Search for the cell housing the specified text and yield its [x, y] center coordinate. 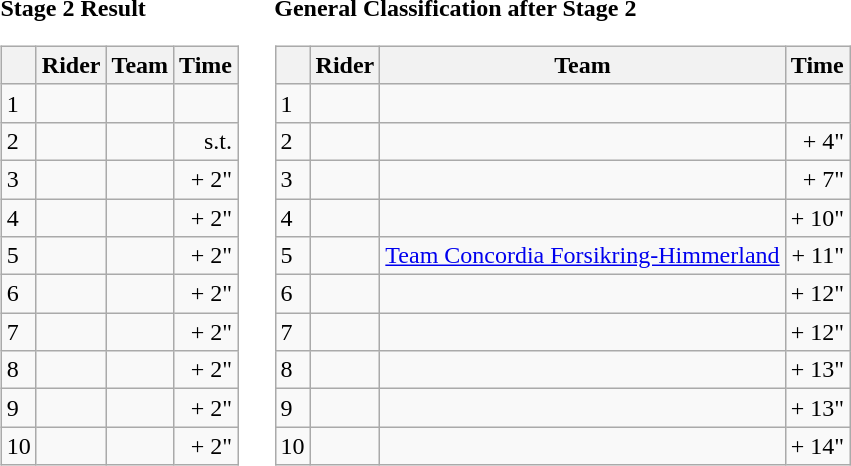
+ 11" [817, 256]
+ 4" [817, 141]
+ 7" [817, 179]
+ 10" [817, 217]
+ 14" [817, 446]
s.t. [206, 141]
Team Concordia Forsikring-Himmerland [582, 256]
